Output the [x, y] coordinate of the center of the cell containing the given text.  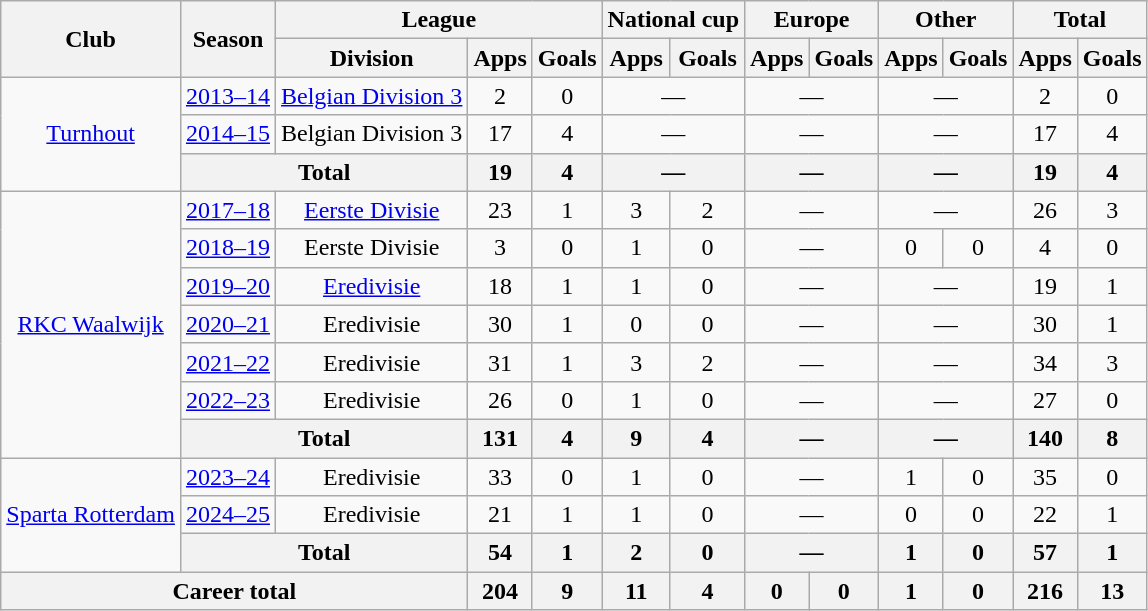
Turnhout [91, 134]
35 [1045, 477]
2023–24 [228, 477]
2017–18 [228, 210]
Club [91, 39]
33 [500, 477]
204 [500, 591]
RKC Waalwijk [91, 324]
34 [1045, 362]
140 [1045, 438]
2018–19 [228, 248]
27 [1045, 400]
National cup [673, 20]
22 [1045, 515]
2019–20 [228, 286]
League [440, 20]
Europe [812, 20]
57 [1045, 553]
Sparta Rotterdam [91, 515]
21 [500, 515]
11 [636, 591]
2013–14 [228, 96]
13 [1112, 591]
2024–25 [228, 515]
131 [500, 438]
2020–21 [228, 324]
31 [500, 362]
Other [946, 20]
2014–15 [228, 134]
18 [500, 286]
Division [372, 58]
54 [500, 553]
Career total [234, 591]
216 [1045, 591]
2021–22 [228, 362]
2022–23 [228, 400]
Season [228, 39]
23 [500, 210]
8 [1112, 438]
